Determine the (x, y) coordinate at the center of the cell enclosing the given text.  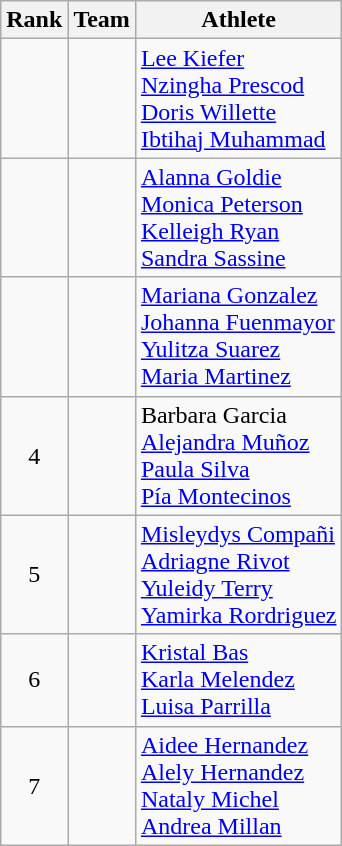
4 (34, 456)
Mariana GonzalezJohanna FuenmayorYulitza SuarezMaria Martinez (238, 336)
7 (34, 786)
5 (34, 574)
Rank (34, 20)
Alanna GoldieMonica PetersonKelleigh RyanSandra Sassine (238, 218)
6 (34, 680)
Kristal BasKarla MelendezLuisa Parrilla (238, 680)
Lee KieferNzingha PrescodDoris WilletteIbtihaj Muhammad (238, 98)
Athlete (238, 20)
Aidee HernandezAlely HernandezNataly MichelAndrea Millan (238, 786)
Team (102, 20)
Misleydys CompañiAdriagne RivotYuleidy TerryYamirka Rordriguez (238, 574)
Barbara GarciaAlejandra MuñozPaula SilvaPía Montecinos (238, 456)
